Detect which cell encompasses the target text, then output its [x, y] center coordinate. 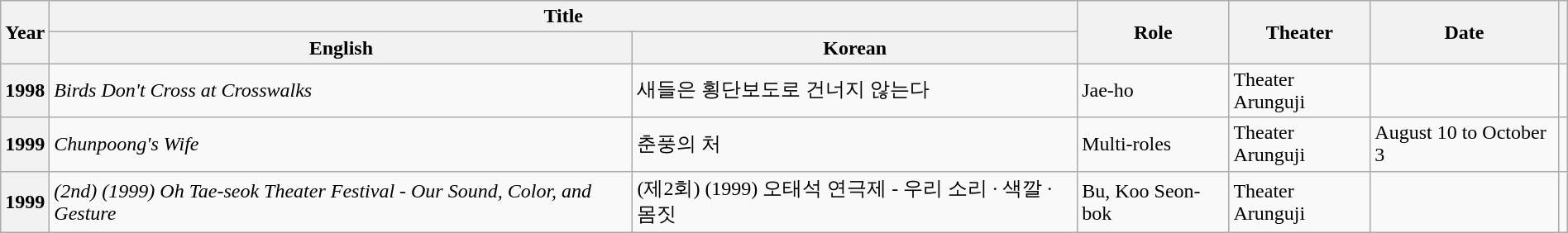
Title [564, 17]
Jae-ho [1153, 91]
Date [1464, 32]
1998 [25, 91]
Multi-roles [1153, 144]
새들은 횡단보도로 건너지 않는다 [855, 91]
August 10 to October 3 [1464, 144]
(제2회) (1999) 오태석 연극제 - 우리 소리 · 색깔 · 몸짓 [855, 202]
Theater [1300, 32]
Bu, Koo Seon-bok [1153, 202]
Role [1153, 32]
춘풍의 처 [855, 144]
(2nd) (1999) Oh Tae-seok Theater Festival - Our Sound, Color, and Gesture [341, 202]
Year [25, 32]
English [341, 48]
Korean [855, 48]
Birds Don't Cross at Crosswalks [341, 91]
Chunpoong's Wife [341, 144]
